Provide the [x, y] coordinate of the cell's center where the given text is located.  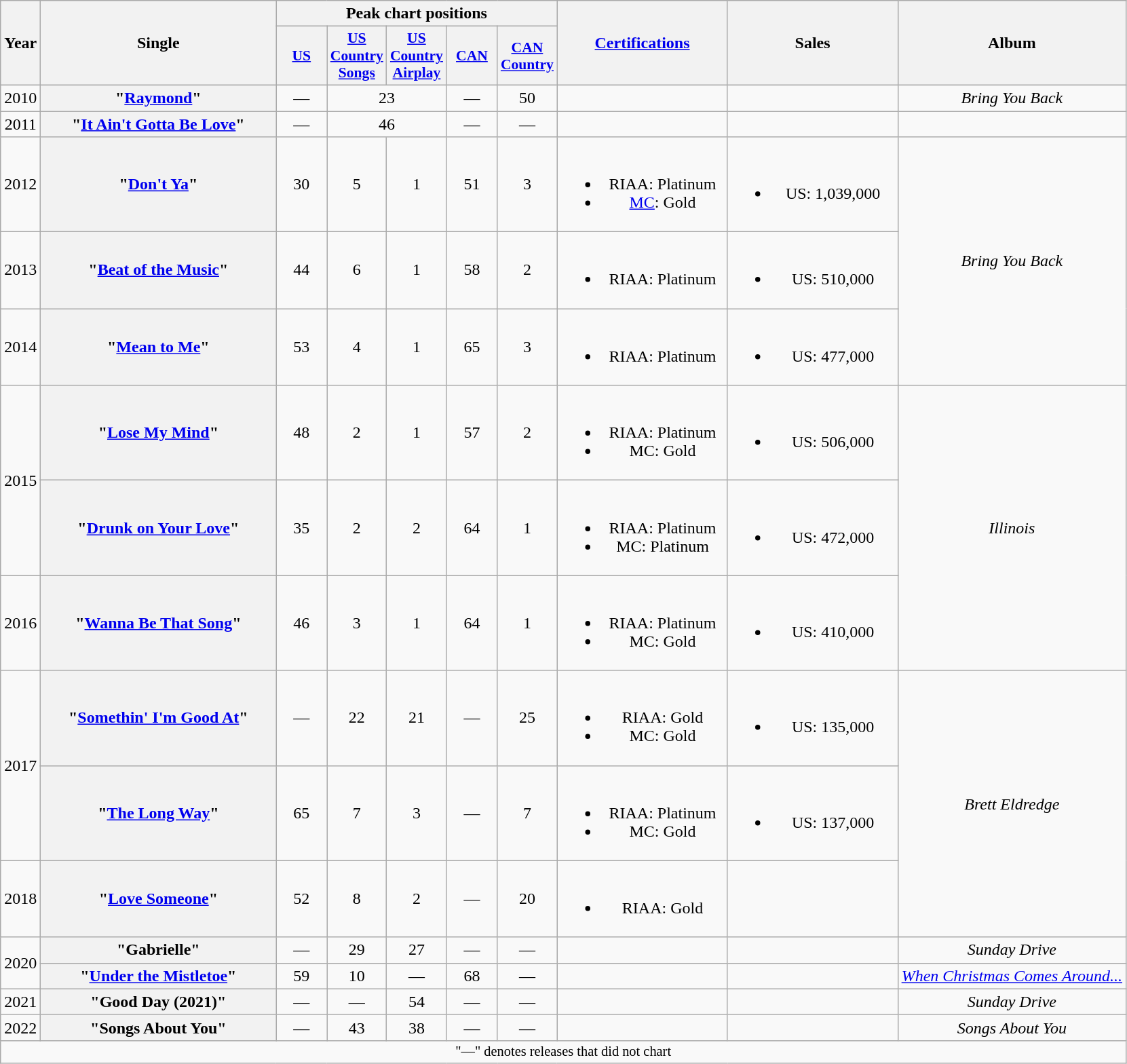
2017 [20, 765]
2021 [20, 1002]
US Country Songs [357, 56]
US [301, 56]
Year [20, 43]
2016 [20, 623]
"Raymond" [159, 98]
Sales [813, 43]
44 [301, 270]
53 [301, 347]
"Wanna Be That Song" [159, 623]
2015 [20, 480]
2018 [20, 898]
RIAA: Gold [642, 898]
38 [417, 1027]
51 [472, 185]
25 [527, 718]
"Mean to Me" [159, 347]
2012 [20, 185]
50 [527, 98]
Songs About You [1012, 1027]
"Lose My Mind" [159, 433]
US: 135,000 [813, 718]
"Good Day (2021)" [159, 1002]
Brett Eldredge [1012, 803]
5 [357, 185]
68 [472, 976]
22 [357, 718]
"Somethin' I'm Good At" [159, 718]
48 [301, 433]
"Don't Ya" [159, 185]
2013 [20, 270]
54 [417, 1002]
52 [301, 898]
When Christmas Comes Around... [1012, 976]
59 [301, 976]
6 [357, 270]
US Country Airplay [417, 56]
2022 [20, 1027]
29 [357, 950]
Peak chart positions [417, 14]
"It Ain't Gotta Be Love" [159, 124]
2011 [20, 124]
US: 477,000 [813, 347]
CAN Country [527, 56]
US: 510,000 [813, 270]
"Gabrielle" [159, 950]
2010 [20, 98]
35 [301, 528]
US: 410,000 [813, 623]
Single [159, 43]
2014 [20, 347]
Album [1012, 43]
43 [357, 1027]
US: 137,000 [813, 813]
Illinois [1012, 528]
US: 472,000 [813, 528]
"Drunk on Your Love" [159, 528]
58 [472, 270]
"Songs About You" [159, 1027]
2020 [20, 963]
"The Long Way" [159, 813]
20 [527, 898]
Certifications [642, 43]
27 [417, 950]
21 [417, 718]
"—" denotes releases that did not chart [563, 1052]
US: 506,000 [813, 433]
8 [357, 898]
RIAA: PlatinumMC: Platinum [642, 528]
"Under the Mistletoe" [159, 976]
23 [387, 98]
"Love Someone" [159, 898]
57 [472, 433]
30 [301, 185]
CAN [472, 56]
4 [357, 347]
RIAA: GoldMC: Gold [642, 718]
"Beat of the Music" [159, 270]
10 [357, 976]
US: 1,039,000 [813, 185]
